Search for the cell housing the specified text and yield its (x, y) center coordinate. 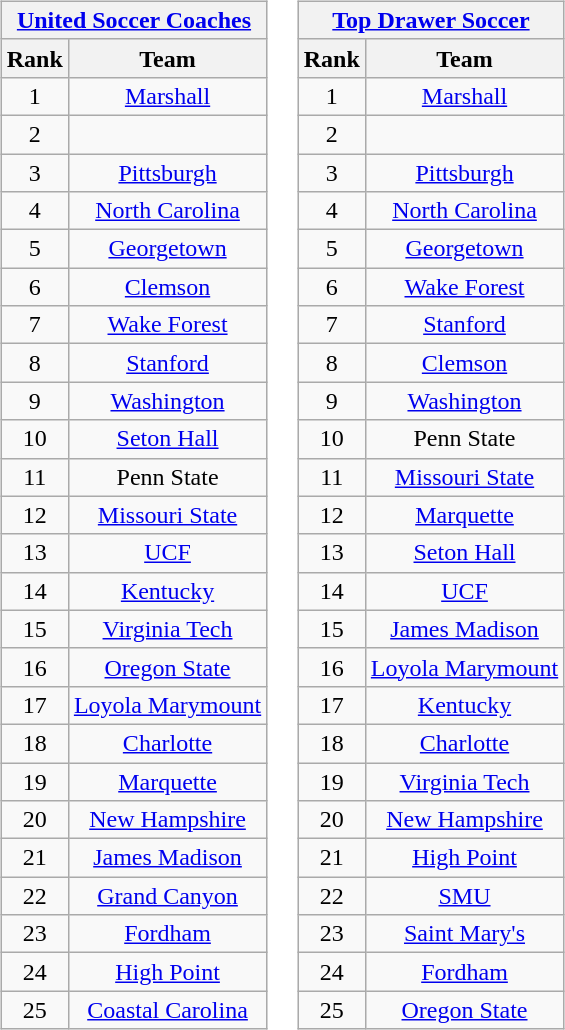
Top Drawer Soccer (430, 20)
Coastal Carolina (167, 1010)
Saint Mary's (464, 934)
SMU (464, 896)
Grand Canyon (167, 896)
United Soccer Coaches (134, 20)
